Provide the [x, y] coordinate of the cell's center where the given text is located.  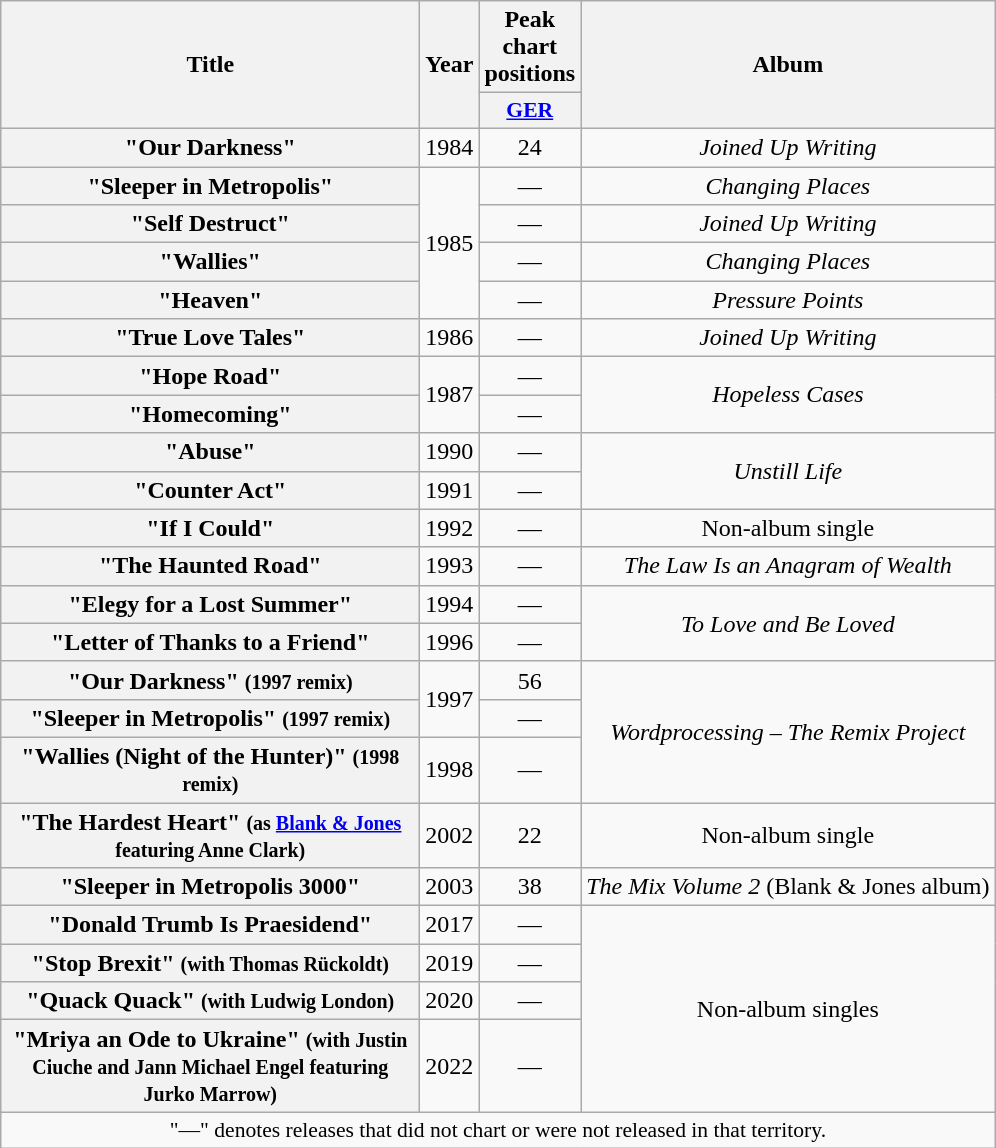
The Law Is an Anagram of Wealth [788, 566]
1998 [450, 770]
"Sleeper in Metropolis" (1997 remix) [210, 718]
"Letter of Thanks to a Friend" [210, 642]
GER [530, 111]
1996 [450, 642]
"Quack Quack" (with Ludwig London) [210, 1001]
"Elegy for a Lost Summer" [210, 604]
"—" denotes releases that did not chart or were not released in that territory. [498, 1130]
56 [530, 680]
Unstill Life [788, 471]
1985 [450, 242]
"Our Darkness" [210, 147]
"Homecoming" [210, 414]
Pressure Points [788, 300]
"Sleeper in Metropolis" [210, 185]
"Wallies (Night of the Hunter)" (1998 remix) [210, 770]
1990 [450, 452]
"True Love Tales" [210, 338]
Non-album singles [788, 1009]
Hopeless Cases [788, 395]
1991 [450, 490]
"Mriya an Ode to Ukraine" (with Justin Ciuche and Jann Michael Engel featuring Jurko Marrow) [210, 1066]
"Wallies" [210, 262]
2020 [450, 1001]
2022 [450, 1066]
Year [450, 65]
"If I Could" [210, 528]
1992 [450, 528]
1993 [450, 566]
Peak chart positions [530, 47]
1984 [450, 147]
2003 [450, 887]
"Heaven" [210, 300]
"Stop Brexit" (with Thomas Rückoldt) [210, 963]
38 [530, 887]
2017 [450, 925]
22 [530, 834]
Title [210, 65]
"Hope Road" [210, 376]
1997 [450, 699]
1986 [450, 338]
"Abuse" [210, 452]
"The Hardest Heart" (as Blank & Jones featuring Anne Clark) [210, 834]
24 [530, 147]
The Mix Volume 2 (Blank & Jones album) [788, 887]
2019 [450, 963]
"Counter Act" [210, 490]
"The Haunted Road" [210, 566]
1994 [450, 604]
Wordprocessing – The Remix Project [788, 732]
1987 [450, 395]
To Love and Be Loved [788, 623]
"Self Destruct" [210, 224]
"Sleeper in Metropolis 3000" [210, 887]
Album [788, 65]
2002 [450, 834]
"Our Darkness" (1997 remix) [210, 680]
"Donald Trumb Is Praesidend" [210, 925]
